Find where the given text appears and provide that cell's center as (X, Y) coordinate. 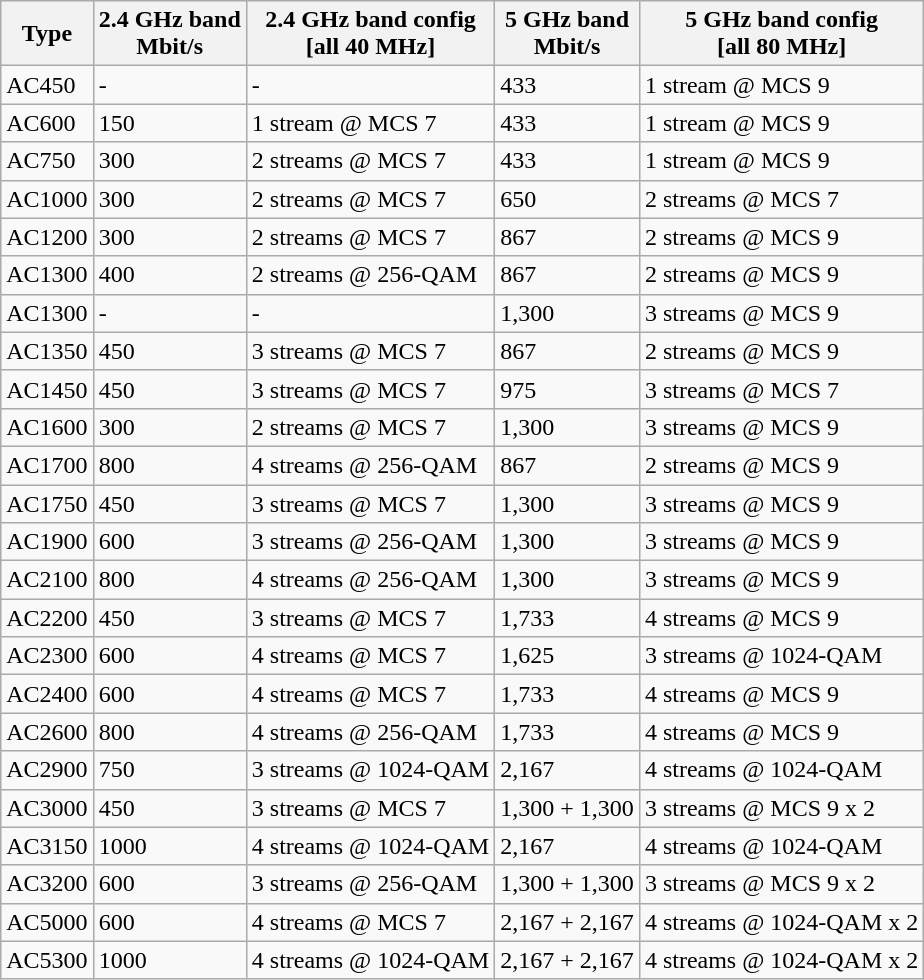
650 (568, 199)
1 stream @ MCS 7 (370, 123)
AC3000 (47, 808)
AC1600 (47, 427)
AC2600 (47, 732)
5 GHz bandMbit/s (568, 34)
AC2900 (47, 770)
2.4 GHz band config[all 40 MHz] (370, 34)
AC1350 (47, 351)
AC1200 (47, 237)
AC1900 (47, 542)
AC750 (47, 161)
5 GHz band config[all 80 MHz] (781, 34)
Type (47, 34)
400 (170, 275)
AC5300 (47, 960)
AC2400 (47, 694)
AC1700 (47, 465)
AC450 (47, 85)
AC1000 (47, 199)
AC2100 (47, 580)
2 streams @ 256-QAM (370, 275)
AC2200 (47, 618)
AC3150 (47, 846)
2.4 GHz bandMbit/s (170, 34)
AC3200 (47, 884)
150 (170, 123)
750 (170, 770)
AC1750 (47, 503)
AC5000 (47, 922)
AC1450 (47, 389)
AC2300 (47, 656)
1,625 (568, 656)
AC600 (47, 123)
975 (568, 389)
